Pinpoint the cell where the given text exists, returning its [X, Y] midpoint coordinate. 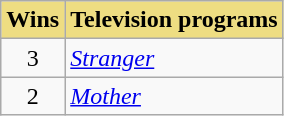
2 [33, 96]
Stranger [174, 58]
Wins [33, 20]
Mother [174, 96]
3 [33, 58]
Television programs [174, 20]
